Provide the [x, y] coordinate of the cell's center where the given text is located.  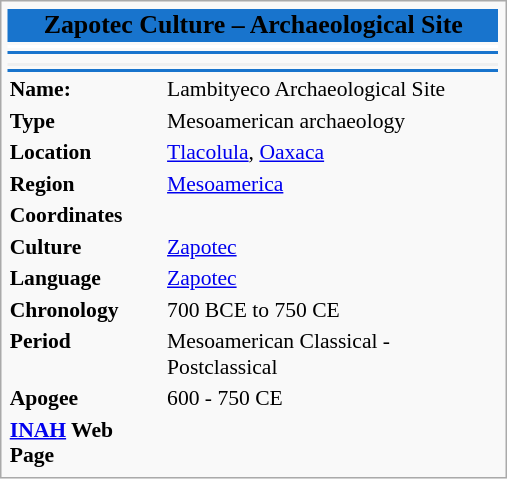
Zapotec Culture – Archaeological Site [253, 26]
Period [85, 354]
Mesoamerica [332, 183]
Location [85, 152]
Region [85, 183]
Culture [85, 246]
Mesoamerican archaeology [332, 120]
Type [85, 120]
Tlacolula, Oaxaca [332, 152]
Apogee [85, 398]
INAH Web Page [85, 442]
600 - 750 CE [332, 398]
Mesoamerican Classical - Postclassical [332, 354]
Language [85, 278]
Chronology [85, 309]
Lambityeco Archaeological Site [332, 89]
Coordinates [85, 215]
700 BCE to 750 CE [332, 309]
Name: [85, 89]
